Return (x, y) of the center of cell containing provided text 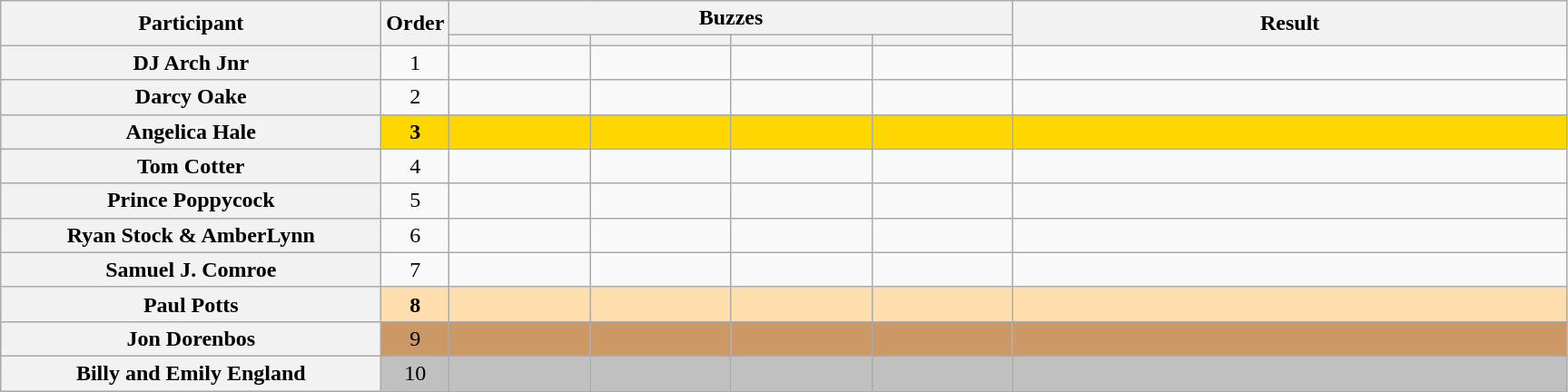
Samuel J. Comroe (191, 269)
DJ Arch Jnr (191, 63)
Order (416, 24)
10 (416, 373)
Billy and Emily England (191, 373)
4 (416, 166)
6 (416, 235)
Buzzes (731, 18)
Prince Poppycock (191, 201)
Tom Cotter (191, 166)
2 (416, 97)
9 (416, 338)
7 (416, 269)
Participant (191, 24)
3 (416, 132)
Angelica Hale (191, 132)
Darcy Oake (191, 97)
Ryan Stock & AmberLynn (191, 235)
1 (416, 63)
Jon Dorenbos (191, 338)
Paul Potts (191, 304)
Result (1289, 24)
5 (416, 201)
8 (416, 304)
